From the cell containing the given text, extract its center point as [x, y] coordinate. 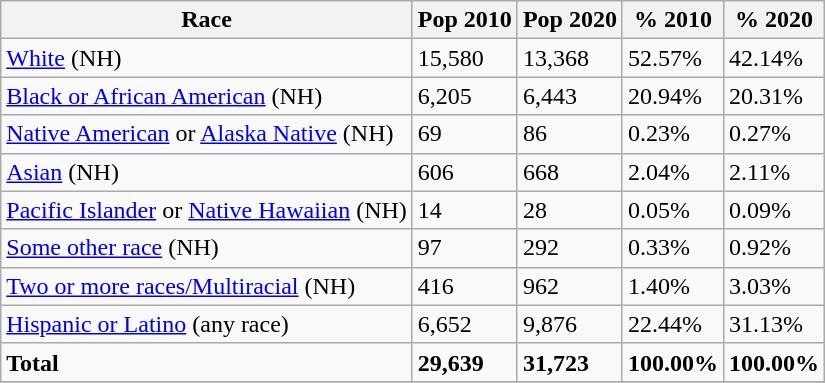
Black or African American (NH) [207, 96]
Pop 2020 [570, 20]
962 [570, 286]
Total [207, 362]
9,876 [570, 324]
6,205 [464, 96]
White (NH) [207, 58]
0.92% [774, 248]
0.05% [672, 210]
52.57% [672, 58]
0.09% [774, 210]
97 [464, 248]
86 [570, 134]
416 [464, 286]
Some other race (NH) [207, 248]
2.04% [672, 172]
14 [464, 210]
Native American or Alaska Native (NH) [207, 134]
22.44% [672, 324]
0.27% [774, 134]
0.23% [672, 134]
2.11% [774, 172]
Two or more races/Multiracial (NH) [207, 286]
13,368 [570, 58]
Pacific Islander or Native Hawaiian (NH) [207, 210]
20.94% [672, 96]
28 [570, 210]
1.40% [672, 286]
Pop 2010 [464, 20]
Asian (NH) [207, 172]
606 [464, 172]
42.14% [774, 58]
0.33% [672, 248]
20.31% [774, 96]
69 [464, 134]
292 [570, 248]
6,652 [464, 324]
Race [207, 20]
31,723 [570, 362]
Hispanic or Latino (any race) [207, 324]
% 2020 [774, 20]
3.03% [774, 286]
6,443 [570, 96]
31.13% [774, 324]
% 2010 [672, 20]
668 [570, 172]
15,580 [464, 58]
29,639 [464, 362]
